Provide the [x, y] coordinate of the cell's center where the given text is located.  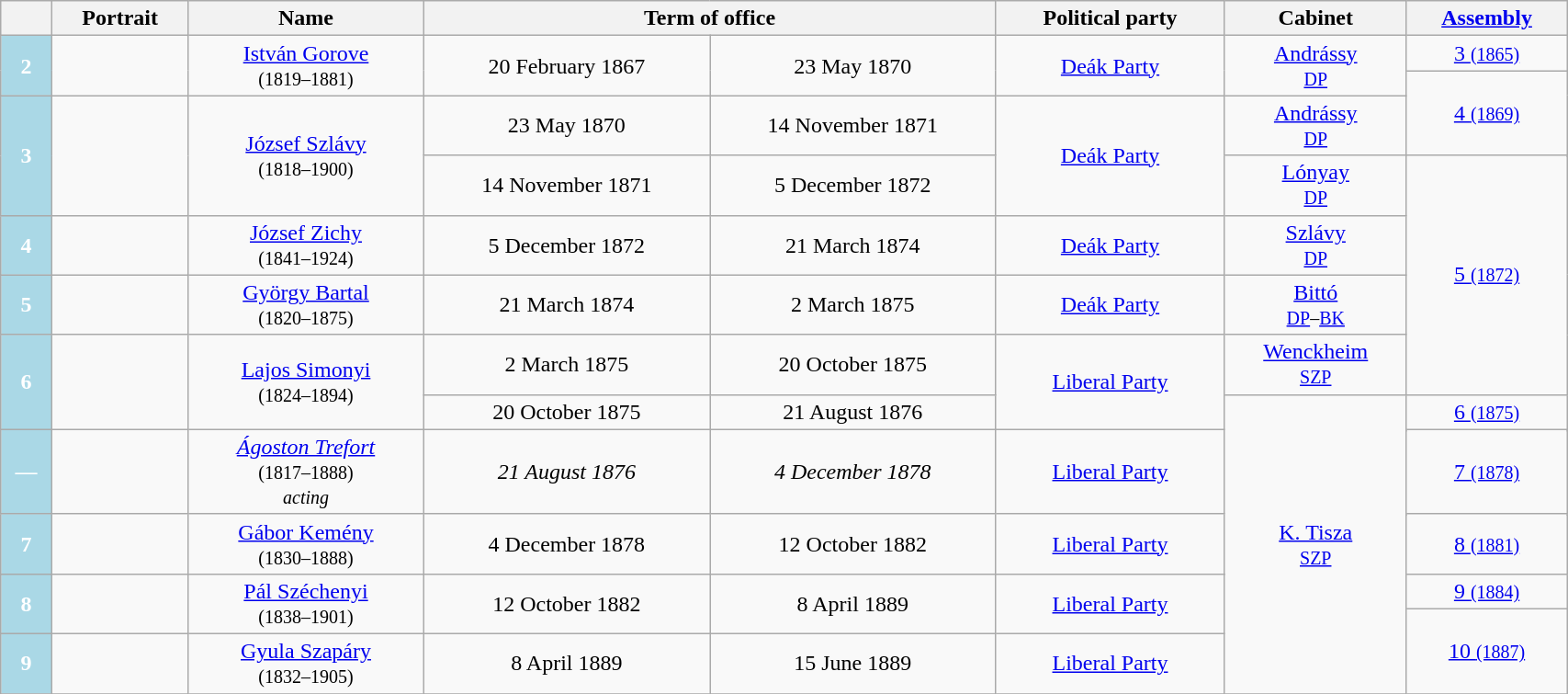
Portrait [119, 18]
15 June 1889 [852, 664]
7 [27, 544]
7 (1878) [1486, 472]
Pál Széchenyi(1838–1901) [306, 603]
Gyula Szapáry(1832–1905) [306, 664]
Gábor Kemény(1830–1888) [306, 544]
Political party [1110, 18]
WenckheimSZP [1315, 364]
BittóDP–BK [1315, 305]
Lajos Simonyi(1824–1894) [306, 382]
Name [306, 18]
3 (1865) [1486, 53]
9 (1884) [1486, 591]
9 [27, 664]
20 February 1867 [566, 66]
K. TiszaSZP [1315, 544]
Assembly [1486, 18]
5 (1872) [1486, 275]
4 [27, 245]
6 [27, 382]
6 (1875) [1486, 412]
SzlávyDP [1315, 245]
György Bartal(1820–1875) [306, 305]
3 [27, 155]
József Zichy(1841–1924) [306, 245]
2 [27, 66]
5 [27, 305]
Ágoston Trefort(1817–1888)acting [306, 472]
— [27, 472]
8 [27, 603]
10 (1887) [1486, 651]
8 (1881) [1486, 544]
Cabinet [1315, 18]
József Szlávy(1818–1900) [306, 155]
Term of office [709, 18]
LónyayDP [1315, 186]
4 (1869) [1486, 113]
István Gorove(1819–1881) [306, 66]
